Return the [x, y] coordinate for the center point of the cell that contains the specified text.  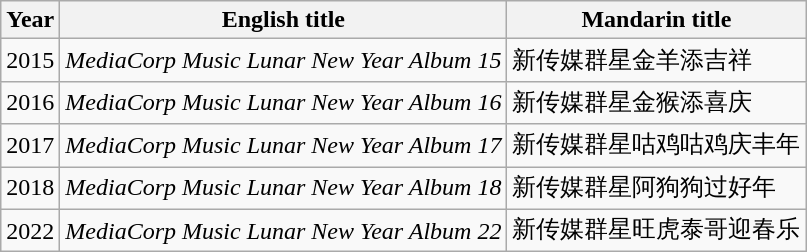
2018 [30, 188]
2017 [30, 146]
Mandarin title [656, 20]
MediaCorp Music Lunar New Year Album 22 [284, 230]
新传媒群星咕鸡咕鸡庆丰年 [656, 146]
2016 [30, 102]
MediaCorp Music Lunar New Year Album 17 [284, 146]
新传媒群星阿狗狗过好年 [656, 188]
English title [284, 20]
新传媒群星金羊添吉祥 [656, 60]
新传媒群星旺虎泰哥迎春乐 [656, 230]
MediaCorp Music Lunar New Year Album 18 [284, 188]
2022 [30, 230]
MediaCorp Music Lunar New Year Album 15 [284, 60]
MediaCorp Music Lunar New Year Album 16 [284, 102]
Year [30, 20]
2015 [30, 60]
新传媒群星金猴添喜庆 [656, 102]
